Return (X, Y) of the center of cell containing provided text 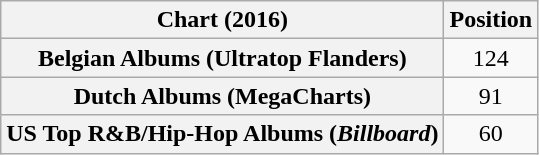
Position (491, 20)
Belgian Albums (Ultratop Flanders) (222, 58)
Chart (2016) (222, 20)
124 (491, 58)
60 (491, 134)
91 (491, 96)
US Top R&B/Hip-Hop Albums (Billboard) (222, 134)
Dutch Albums (MegaCharts) (222, 96)
